Extract the (x, y) coordinate from the center of the cell holding the provided text.  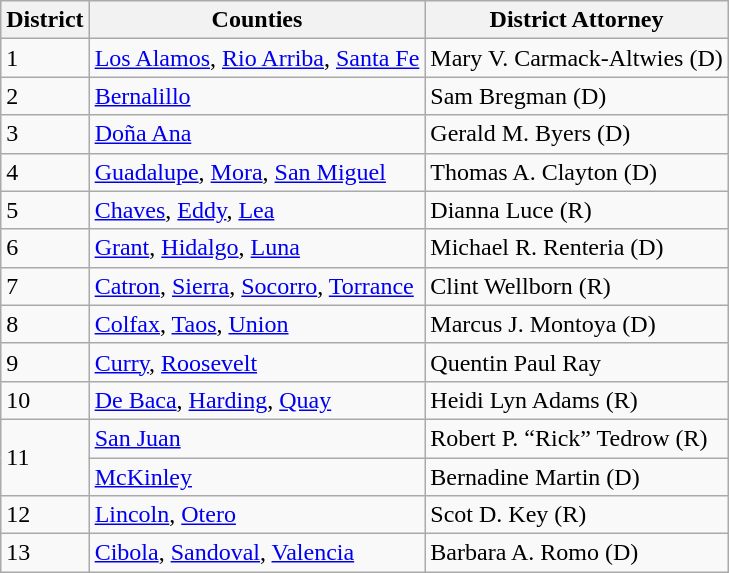
5 (45, 210)
District Attorney (576, 20)
Grant, Hidalgo, Luna (257, 248)
1 (45, 58)
8 (45, 324)
Scot D. Key (R) (576, 515)
2 (45, 96)
Marcus J. Montoya (D) (576, 324)
Barbara A. Romo (D) (576, 553)
Mary V. Carmack-Altwies (D) (576, 58)
Gerald M. Byers (D) (576, 134)
Lincoln, Otero (257, 515)
Cibola, Sandoval, Valencia (257, 553)
District (45, 20)
Robert P. “Rick” Tedrow (R) (576, 438)
Chaves, Eddy, Lea (257, 210)
Sam Bregman (D) (576, 96)
Doña Ana (257, 134)
Quentin Paul Ray (576, 362)
Curry, Roosevelt (257, 362)
10 (45, 400)
3 (45, 134)
Bernadine Martin (D) (576, 477)
Los Alamos, Rio Arriba, Santa Fe (257, 58)
13 (45, 553)
Heidi Lyn Adams (R) (576, 400)
Bernalillo (257, 96)
7 (45, 286)
Thomas A. Clayton (D) (576, 172)
4 (45, 172)
Catron, Sierra, Socorro, Torrance (257, 286)
Colfax, Taos, Union (257, 324)
San Juan (257, 438)
Michael R. Renteria (D) (576, 248)
Counties (257, 20)
12 (45, 515)
Clint Wellborn (R) (576, 286)
9 (45, 362)
McKinley (257, 477)
Guadalupe, Mora, San Miguel (257, 172)
6 (45, 248)
De Baca, Harding, Quay (257, 400)
11 (45, 457)
Dianna Luce (R) (576, 210)
